Output the [X, Y] coordinate of the center of the cell containing the given text.  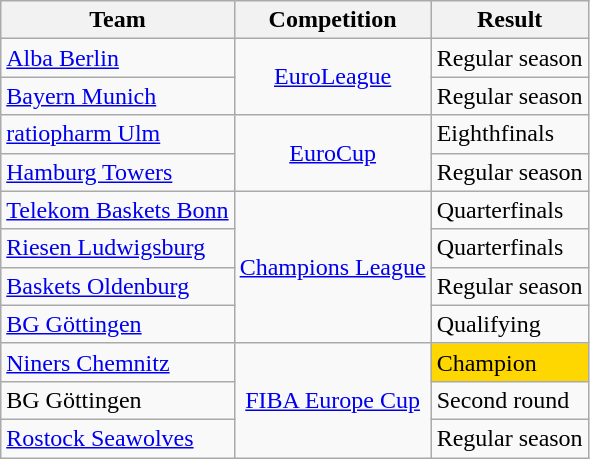
Qualifying [510, 324]
Team [118, 20]
EuroCup [332, 153]
Alba Berlin [118, 58]
Second round [510, 400]
Riesen Ludwigsburg [118, 248]
Baskets Oldenburg [118, 286]
EuroLeague [332, 77]
ratiopharm Ulm [118, 134]
Rostock Seawolves [118, 438]
Telekom Baskets Bonn [118, 210]
Champion [510, 362]
FIBA Europe Cup [332, 400]
Niners Chemnitz [118, 362]
Eighthfinals [510, 134]
Bayern Munich [118, 96]
Competition [332, 20]
Result [510, 20]
Champions League [332, 267]
Hamburg Towers [118, 172]
